From the cell containing the given text, extract its center point as (X, Y) coordinate. 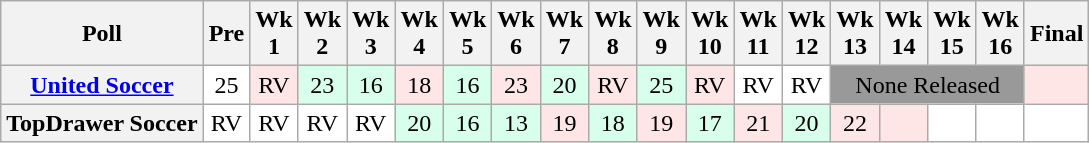
Wk8 (613, 34)
17 (710, 123)
Wk6 (516, 34)
21 (758, 123)
Wk14 (903, 34)
Wk5 (467, 34)
22 (855, 123)
Poll (102, 34)
Pre (226, 34)
Wk15 (952, 34)
Wk16 (1000, 34)
Wk7 (564, 34)
Wk1 (274, 34)
Wk9 (661, 34)
13 (516, 123)
Wk10 (710, 34)
Wk12 (806, 34)
None Released (928, 85)
Wk2 (322, 34)
Final (1056, 34)
United Soccer (102, 85)
Wk3 (371, 34)
Wk13 (855, 34)
Wk4 (419, 34)
TopDrawer Soccer (102, 123)
Wk11 (758, 34)
